Scan for the cell matching the given text and deliver its [X, Y] coordinate at center. 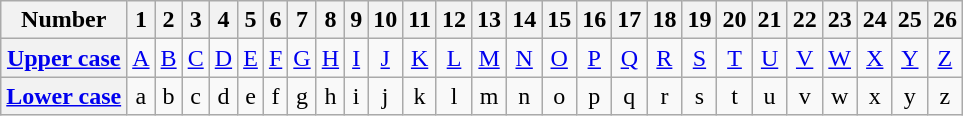
C [196, 58]
l [454, 96]
I [356, 58]
12 [454, 20]
22 [804, 20]
H [330, 58]
8 [330, 20]
14 [524, 20]
S [700, 58]
h [330, 96]
18 [664, 20]
2 [168, 20]
1 [141, 20]
z [944, 96]
s [700, 96]
N [524, 58]
W [840, 58]
v [804, 96]
t [734, 96]
g [302, 96]
11 [420, 20]
9 [356, 20]
20 [734, 20]
4 [223, 20]
M [490, 58]
X [874, 58]
Lower case [64, 96]
q [630, 96]
j [386, 96]
13 [490, 20]
5 [251, 20]
O [560, 58]
17 [630, 20]
y [910, 96]
19 [700, 20]
R [664, 58]
a [141, 96]
16 [594, 20]
w [840, 96]
7 [302, 20]
o [560, 96]
p [594, 96]
i [356, 96]
K [420, 58]
26 [944, 20]
G [302, 58]
15 [560, 20]
k [420, 96]
T [734, 58]
B [168, 58]
d [223, 96]
23 [840, 20]
L [454, 58]
Z [944, 58]
Y [910, 58]
J [386, 58]
b [168, 96]
F [275, 58]
r [664, 96]
A [141, 58]
Upper case [64, 58]
f [275, 96]
m [490, 96]
E [251, 58]
Q [630, 58]
u [770, 96]
U [770, 58]
e [251, 96]
Number [64, 20]
24 [874, 20]
10 [386, 20]
D [223, 58]
c [196, 96]
x [874, 96]
V [804, 58]
P [594, 58]
3 [196, 20]
21 [770, 20]
n [524, 96]
25 [910, 20]
6 [275, 20]
